Detect which cell encompasses the target text, then output its (X, Y) center coordinate. 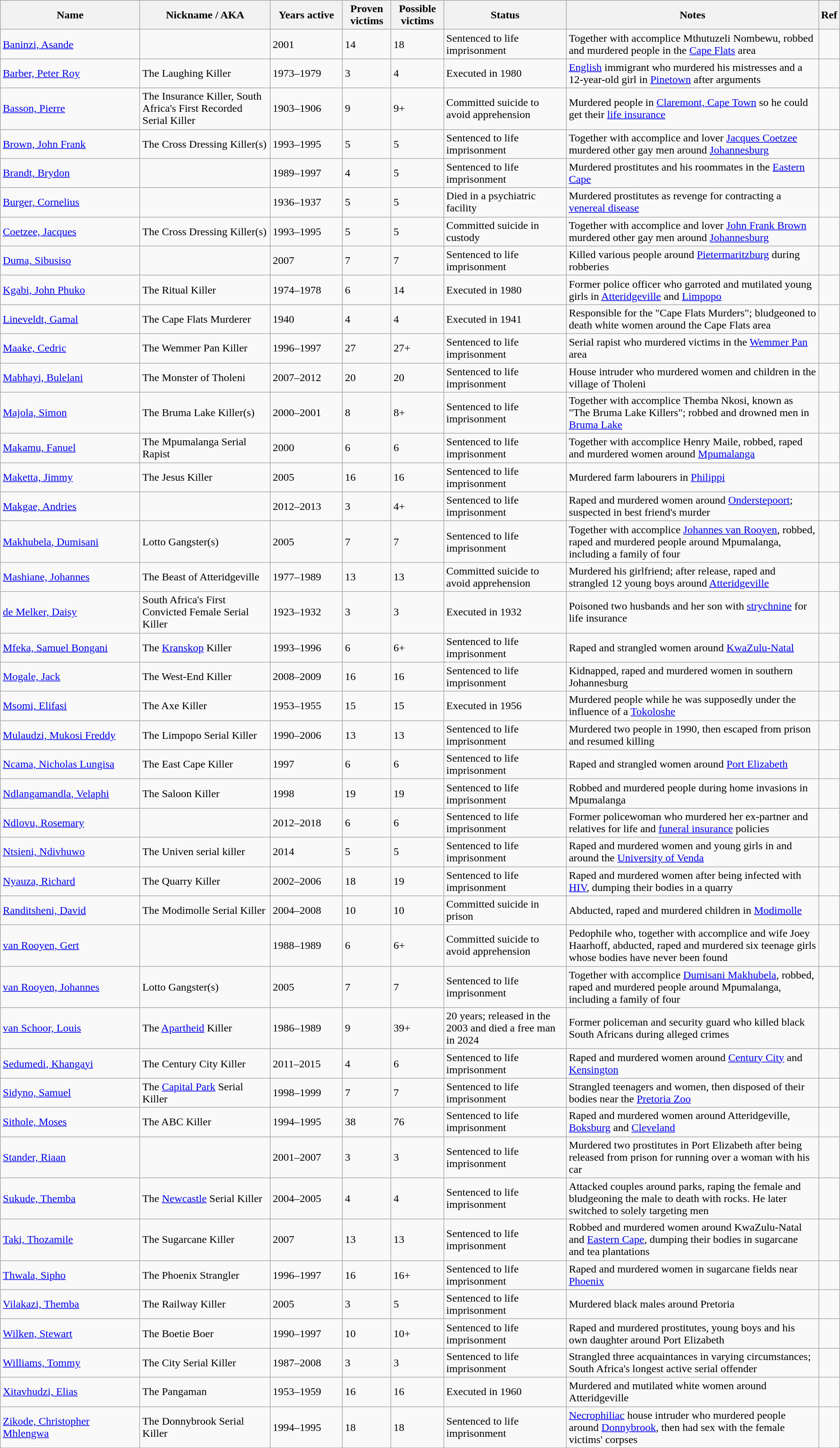
1923–1932 (306, 612)
Status (505, 15)
20 years; released in the 2003 and died a free man in 2024 (505, 1028)
The Monster of Tholeni (205, 377)
The Apartheid Killer (205, 1028)
Randitsheni, David (70, 910)
Raped and strangled women around Port Elizabeth (692, 764)
Murdered two prostitutes in Port Elizabeth after being released from prison for running over a woman with his car (692, 1157)
Notes (692, 15)
South Africa's First Convicted Female Serial Killer (205, 612)
Together with accomplice Themba Nkosi, known as "The Bruma Lake Killers"; robbed and drowned men in Bruma Lake (692, 413)
The Capital Park Serial Killer (205, 1093)
Responsible for the "Cape Flats Murders"; bludgeoned to death white women around the Cape Flats area (692, 319)
2012–2013 (306, 506)
Barber, Peter Roy (70, 74)
1998 (306, 794)
Sukude, Themba (70, 1198)
76 (417, 1122)
Murdered his girlfriend; after release, raped and strangled 12 young boys around Atteridgeville (692, 577)
Former policeman and security guard who killed black South Africans during alleged crimes (692, 1028)
Maake, Cedric (70, 348)
38 (367, 1122)
Vilakazi, Themba (70, 1304)
1990–1997 (306, 1333)
The Sugarcane Killer (205, 1240)
2012–2018 (306, 822)
Pedophile who, together with accomplice and wife Joey Haarhoff, abducted, raped and murdered six teenage girls whose bodies have never been found (692, 946)
2004–2005 (306, 1198)
Together with accomplice Mthutuzeli Nombewu, robbed and murdered people in the Cape Flats area (692, 44)
The Laughing Killer (205, 74)
The Saloon Killer (205, 794)
Raped and murdered women in sugarcane fields near Phoenix (692, 1275)
Sithole, Moses (70, 1122)
Killed various people around Pietermaritzburg during robberies (692, 260)
Executed in 1932 (505, 612)
van Schoor, Louis (70, 1028)
Nyauza, Richard (70, 881)
Raped and murdered women around Onderstepoort; suspected in best friend's murder (692, 506)
2000 (306, 448)
Executed in 1956 (505, 706)
Baninzi, Asande (70, 44)
Maketta, Jimmy (70, 478)
Together with accomplice Henry Maile, robbed, raped and murdered women around Mpumalanga (692, 448)
27+ (417, 348)
Wilken, Stewart (70, 1333)
27 (367, 348)
Mashiane, Johannes (70, 577)
39+ (417, 1028)
Duma, Sibusiso (70, 260)
2007–2012 (306, 377)
1974–1978 (306, 290)
House intruder who murdered women and children in the village of Tholeni (692, 377)
Williams, Tommy (70, 1363)
English immigrant who murdered his mistresses and a 12-year-old girl in Pinetown after arguments (692, 74)
Died in a psychiatric facility (505, 202)
The Univen serial killer (205, 852)
The ABC Killer (205, 1122)
Murdered people while he was supposedly under the influence of a Tokoloshe (692, 706)
Murdered and mutilated white women around Atteridgeville (692, 1391)
The Jesus Killer (205, 478)
Xitavhudzi, Elias (70, 1391)
1987–2008 (306, 1363)
Nickname / AKA (205, 15)
Years active (306, 15)
8+ (417, 413)
Together with accomplice Johannes van Rooyen, robbed, raped and murdered people around Mpumalanga, including a family of four (692, 542)
Mabhayi, Bulelani (70, 377)
The Insurance Killer, South Africa's First Recorded Serial Killer (205, 109)
Ntsieni, Ndivhuwo (70, 852)
Taki, Thozamile (70, 1240)
2008–2009 (306, 677)
Strangled three acquaintances in varying circumstances; South Africa's longest active serial offender (692, 1363)
van Rooyen, Gert (70, 946)
Former policewoman who murdered her ex-partner and relatives for life and funeral insurance policies (692, 822)
van Rooyen, Johannes (70, 987)
1936–1937 (306, 202)
The Bruma Lake Killer(s) (205, 413)
Makhubela, Dumisani (70, 542)
Mulaudzi, Mukosi Freddy (70, 735)
The Kranskop Killer (205, 647)
Possible victims (417, 15)
The Phoenix Strangler (205, 1275)
4+ (417, 506)
1973–1979 (306, 74)
2001–2007 (306, 1157)
2011–2015 (306, 1064)
Former police officer who garroted and mutilated young girls in Atteridgeville and Limpopo (692, 290)
Makamu, Fanuel (70, 448)
Ref (829, 15)
Majola, Simon (70, 413)
The Axe Killer (205, 706)
Burger, Cornelius (70, 202)
2004–2008 (306, 910)
Zikode, Christopher Mhlengwa (70, 1427)
Murdered prostitutes as revenge for contracting a venereal disease (692, 202)
Together with accomplice and lover Jacques Coetzee murdered other gay men around Johannesburg (692, 144)
Thwala, Sipho (70, 1275)
Lineveldt, Gamal (70, 319)
Raped and murdered women around Century City and Kensington (692, 1064)
1953–1955 (306, 706)
Executed in 1960 (505, 1391)
Sidyno, Samuel (70, 1093)
Stander, Riaan (70, 1157)
The Beast of Atteridgeville (205, 577)
Strangled teenagers and women, then disposed of their bodies near the Pretoria Zoo (692, 1093)
Raped and murdered women and young girls in and around the University of Venda (692, 852)
The Modimolle Serial Killer (205, 910)
Raped and murdered prostitutes, young boys and his own daughter around Port Elizabeth (692, 1333)
Ndlangamandla, Velaphi (70, 794)
1998–1999 (306, 1093)
1977–1989 (306, 577)
The East Cape Killer (205, 764)
Coetzee, Jacques (70, 232)
2014 (306, 852)
1990–2006 (306, 735)
Together with accomplice and lover John Frank Brown murdered other gay men around Johannesburg (692, 232)
The Ritual Killer (205, 290)
Mfeka, Samuel Bongani (70, 647)
Mogale, Jack (70, 677)
The Donnybrook Serial Killer (205, 1427)
Sedumedi, Khangayi (70, 1064)
The Quarry Killer (205, 881)
Raped and murdered women around Atteridgeville, Boksburg and Cleveland (692, 1122)
de Melker, Daisy (70, 612)
The Century City Killer (205, 1064)
Murdered two people in 1990, then escaped from prison and resumed killing (692, 735)
The Mpumalanga Serial Rapist (205, 448)
Necrophiliac house intruder who murdered people around Donnybrook, then had sex with the female victims' corpses (692, 1427)
Proven victims (367, 15)
The Cape Flats Murderer (205, 319)
Brown, John Frank (70, 144)
Executed in 1941 (505, 319)
Raped and murdered women after being infected with HIV, dumping their bodies in a quarry (692, 881)
1986–1989 (306, 1028)
2001 (306, 44)
Robbed and murdered women around KwaZulu-Natal and Eastern Cape, dumping their bodies in sugarcane and tea plantations (692, 1240)
Murdered black males around Pretoria (692, 1304)
Abducted, raped and murdered children in Modimolle (692, 910)
Murdered people in Claremont, Cape Town so he could get their life insurance (692, 109)
The City Serial Killer (205, 1363)
Brandt, Brydon (70, 173)
1903–1906 (306, 109)
1988–1989 (306, 946)
1953–1959 (306, 1391)
The West-End Killer (205, 677)
Robbed and murdered people during home invasions in Mpumalanga (692, 794)
1993–1996 (306, 647)
Murdered farm labourers in Philippi (692, 478)
The Boetie Boer (205, 1333)
Ndlovu, Rosemary (70, 822)
Attacked couples around parks, raping the female and bludgeoning the male to death with rocks. He later switched to solely targeting men (692, 1198)
Msomi, Elifasi (70, 706)
The Wemmer Pan Killer (205, 348)
The Railway Killer (205, 1304)
1989–1997 (306, 173)
Name (70, 15)
Serial rapist who murdered victims in the Wemmer Pan area (692, 348)
2002–2006 (306, 881)
Makgae, Andries (70, 506)
2000–2001 (306, 413)
The Pangaman (205, 1391)
1997 (306, 764)
1940 (306, 319)
Kgabi, John Phuko (70, 290)
Together with accomplice Dumisani Makhubela, robbed, raped and murdered people around Mpumalanga, including a family of four (692, 987)
The Newcastle Serial Killer (205, 1198)
Raped and strangled women around KwaZulu-Natal (692, 647)
Poisoned two husbands and her son with strychnine for life insurance (692, 612)
8 (367, 413)
Basson, Pierre (70, 109)
10+ (417, 1333)
The Limpopo Serial Killer (205, 735)
Murdered prostitutes and his roommates in the Eastern Cape (692, 173)
16+ (417, 1275)
Kidnapped, raped and murdered women in southern Johannesburg (692, 677)
Committed suicide in custody (505, 232)
Ncama, Nicholas Lungisa (70, 764)
9+ (417, 109)
Committed suicide in prison (505, 910)
